Extract the [X, Y] coordinate from the center of the cell holding the provided text.  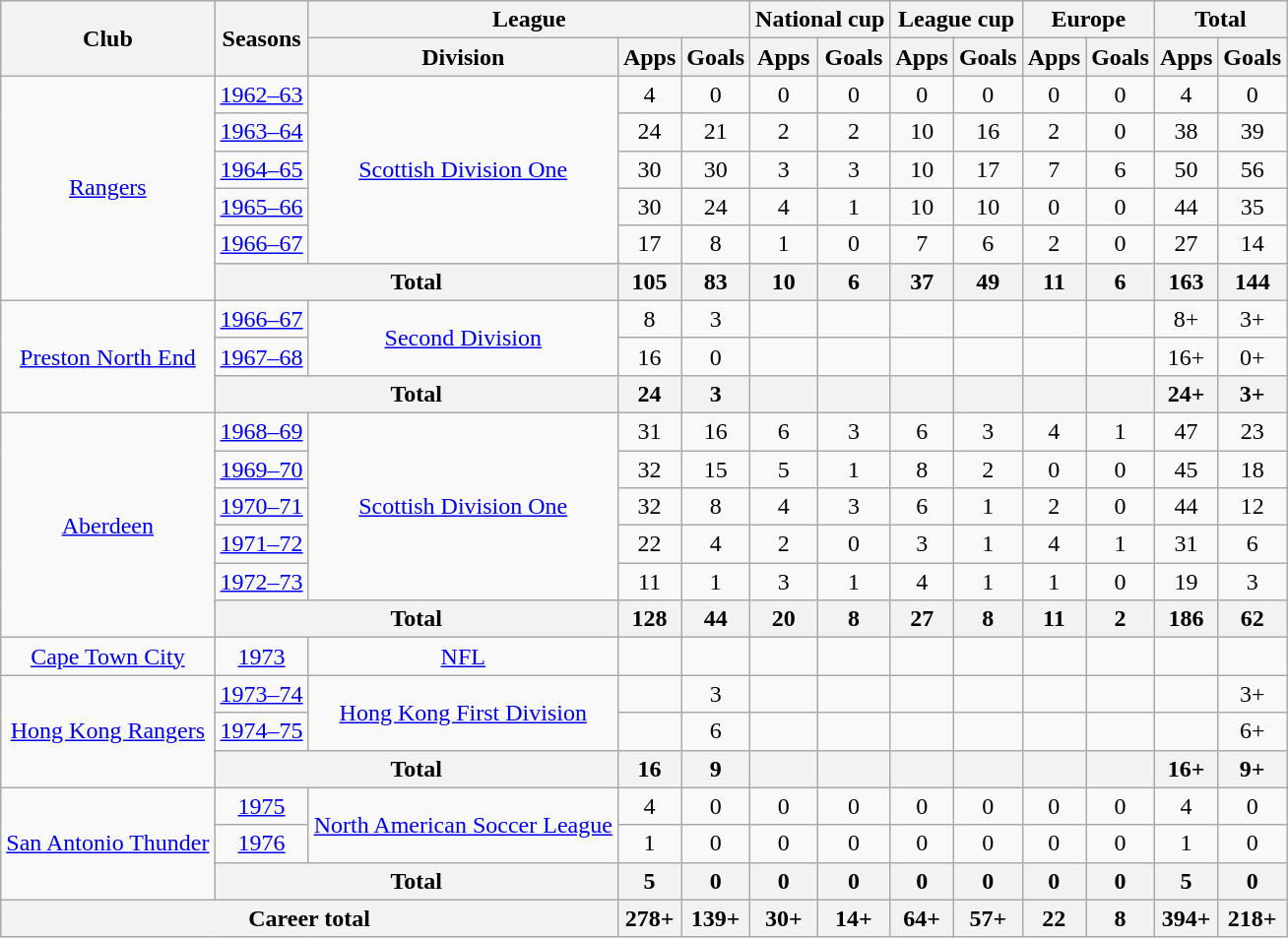
24+ [1186, 394]
64+ [922, 918]
50 [1186, 169]
1971–72 [262, 544]
1968–69 [262, 431]
12 [1253, 507]
56 [1253, 169]
1973–74 [262, 694]
19 [1186, 582]
1976 [262, 844]
47 [1186, 431]
139+ [716, 918]
163 [1186, 281]
North American Soccer League [463, 825]
1975 [262, 806]
35 [1253, 207]
49 [988, 281]
0+ [1253, 356]
1974–75 [262, 731]
6+ [1253, 731]
Cape Town City [108, 657]
Rangers [108, 188]
8+ [1186, 319]
20 [784, 619]
Club [108, 38]
1969–70 [262, 469]
Seasons [262, 38]
Aberdeen [108, 525]
21 [716, 132]
Hong Kong Rangers [108, 731]
9+ [1253, 769]
9 [716, 769]
38 [1186, 132]
144 [1253, 281]
1962–63 [262, 94]
39 [1253, 132]
1972–73 [262, 582]
128 [649, 619]
1970–71 [262, 507]
37 [922, 281]
62 [1253, 619]
Career total [309, 918]
186 [1186, 619]
1963–64 [262, 132]
1967–68 [262, 356]
105 [649, 281]
45 [1186, 469]
394+ [1186, 918]
278+ [649, 918]
15 [716, 469]
30+ [784, 918]
14+ [854, 918]
23 [1253, 431]
Division [463, 57]
83 [716, 281]
San Antonio Thunder [108, 844]
1964–65 [262, 169]
57+ [988, 918]
League [529, 20]
218+ [1253, 918]
1973 [262, 657]
18 [1253, 469]
Second Division [463, 338]
Hong Kong First Division [463, 713]
Europe [1088, 20]
1965–66 [262, 207]
National cup [820, 20]
14 [1253, 244]
NFL [463, 657]
Preston North End [108, 356]
League cup [956, 20]
